Extract the [X, Y] coordinate from the center of the cell holding the provided text.  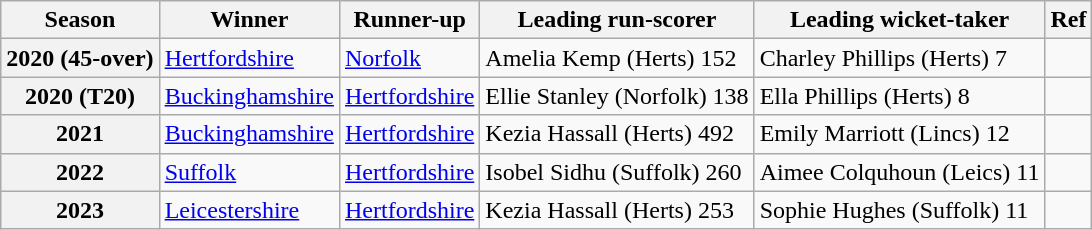
2022 [80, 172]
Leading wicket-taker [900, 20]
Ellie Stanley (Norfolk) 138 [617, 96]
2023 [80, 210]
Aimee Colquhoun (Leics) 11 [900, 172]
2020 (T20) [80, 96]
2021 [80, 134]
Kezia Hassall (Herts) 253 [617, 210]
Leicestershire [249, 210]
Charley Phillips (Herts) 7 [900, 58]
Kezia Hassall (Herts) 492 [617, 134]
Leading run-scorer [617, 20]
Norfolk [409, 58]
Season [80, 20]
Ella Phillips (Herts) 8 [900, 96]
Ref [1068, 20]
Isobel Sidhu (Suffolk) 260 [617, 172]
2020 (45-over) [80, 58]
Amelia Kemp (Herts) 152 [617, 58]
Winner [249, 20]
Sophie Hughes (Suffolk) 11 [900, 210]
Emily Marriott (Lincs) 12 [900, 134]
Runner-up [409, 20]
Suffolk [249, 172]
